Return [x, y] of the center of cell containing provided text 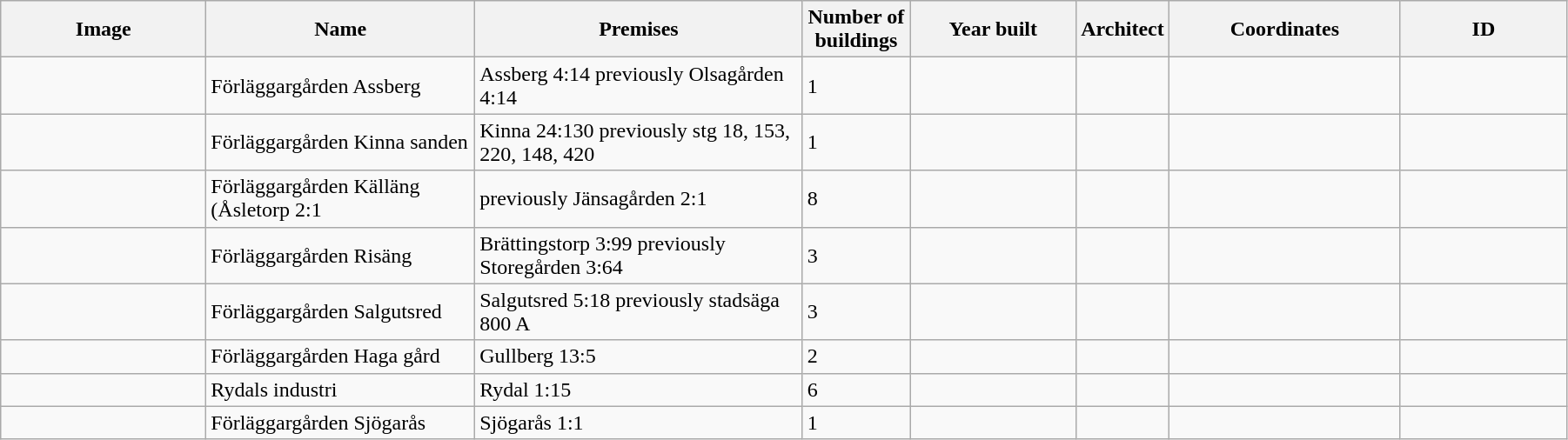
Förläggargården Kinna sanden [341, 143]
Image [104, 30]
Förläggargården Haga gård [341, 357]
6 [856, 390]
Kinna 24:130 previously stg 18, 153, 220, 148, 420 [639, 143]
Assberg 4:14 previously Olsagården 4:14 [639, 85]
Förläggargården Sjögarås [341, 423]
Premises [639, 30]
Förläggargården Risäng [341, 256]
Architect [1122, 30]
Brättingstorp 3:99 previously Storegården 3:64 [639, 256]
Rydals industri [341, 390]
Salgutsred 5:18 previously stadsäga 800 A [639, 311]
Förläggargården Assberg [341, 85]
Name [341, 30]
Förläggargården Källäng (Åsletorp 2:1 [341, 198]
Number ofbuildings [856, 30]
previously Jänsagården 2:1 [639, 198]
Förläggargården Salgutsred [341, 311]
2 [856, 357]
ID [1483, 30]
Coordinates [1284, 30]
Year built [994, 30]
Sjögarås 1:1 [639, 423]
8 [856, 198]
Gullberg 13:5 [639, 357]
Rydal 1:15 [639, 390]
